Scan for the cell matching the given text and deliver its (X, Y) coordinate at center. 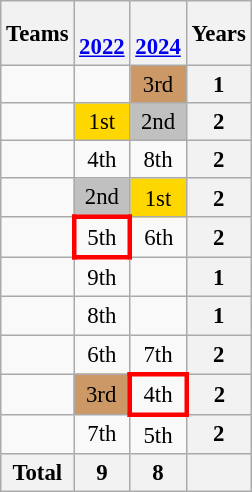
9th (102, 278)
8 (158, 472)
2022 (102, 34)
Total (38, 472)
Years (218, 34)
9 (102, 472)
Teams (38, 34)
2024 (158, 34)
